Search for the cell housing the specified text and yield its (x, y) center coordinate. 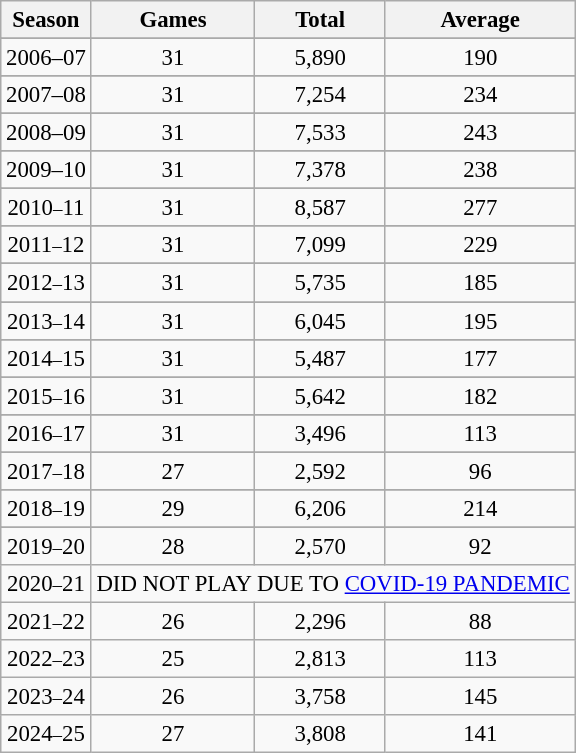
3,758 (320, 697)
2010–11 (46, 208)
234 (480, 95)
2008–09 (46, 133)
2017–18 (46, 471)
2018–19 (46, 509)
177 (480, 358)
3,808 (320, 734)
7,099 (320, 245)
2024–25 (46, 734)
2015–16 (46, 396)
2013–14 (46, 321)
Season (46, 20)
190 (480, 58)
2012–13 (46, 283)
238 (480, 170)
Games (173, 20)
2014–15 (46, 358)
7,254 (320, 95)
2,296 (320, 621)
5,487 (320, 358)
185 (480, 283)
7,378 (320, 170)
92 (480, 546)
2,813 (320, 659)
229 (480, 245)
88 (480, 621)
145 (480, 697)
277 (480, 208)
5,735 (320, 283)
195 (480, 321)
6,045 (320, 321)
214 (480, 509)
2,570 (320, 546)
141 (480, 734)
2020–21 (46, 584)
28 (173, 546)
29 (173, 509)
DID NOT PLAY DUE TO COVID-19 PANDEMIC (333, 584)
3,496 (320, 433)
6,206 (320, 509)
2016–17 (46, 433)
Total (320, 20)
2022–23 (46, 659)
7,533 (320, 133)
5,642 (320, 396)
2007–08 (46, 95)
182 (480, 396)
96 (480, 471)
243 (480, 133)
2021–22 (46, 621)
8,587 (320, 208)
2009–10 (46, 170)
25 (173, 659)
2,592 (320, 471)
2019–20 (46, 546)
Average (480, 20)
2006–07 (46, 58)
2023–24 (46, 697)
2011–12 (46, 245)
5,890 (320, 58)
